Provide the (X, Y) coordinate of the cell's center where the given text is located.  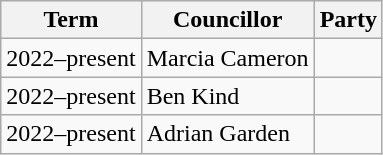
Party (348, 20)
Marcia Cameron (228, 58)
Councillor (228, 20)
Ben Kind (228, 96)
Term (71, 20)
Adrian Garden (228, 134)
